Find where the given text appears and provide that cell's center as [X, Y] coordinate. 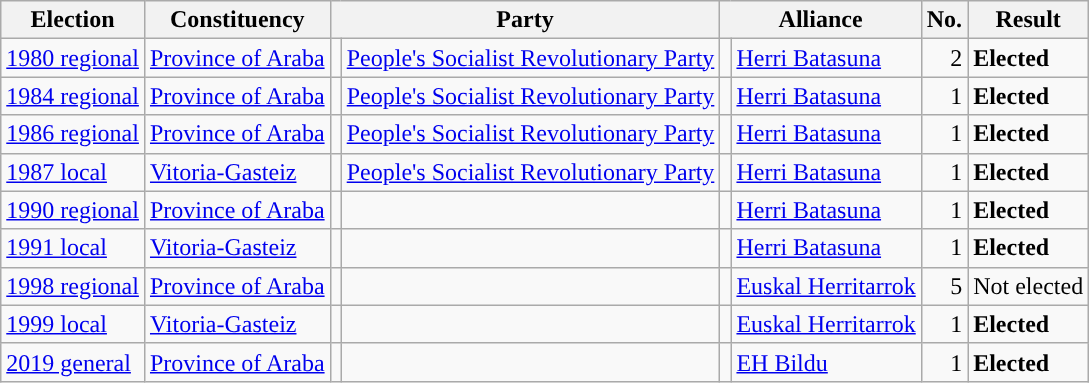
1998 regional [73, 286]
EH Bildu [826, 362]
1986 regional [73, 134]
Not elected [1028, 286]
5 [944, 286]
1987 local [73, 172]
2 [944, 58]
No. [944, 20]
1990 regional [73, 210]
Constituency [237, 20]
1999 local [73, 324]
Election [73, 20]
1984 regional [73, 96]
Result [1028, 20]
Party [525, 20]
1991 local [73, 248]
1980 regional [73, 58]
2019 general [73, 362]
Alliance [820, 20]
